Scan for the cell matching the given text and deliver its [x, y] coordinate at center. 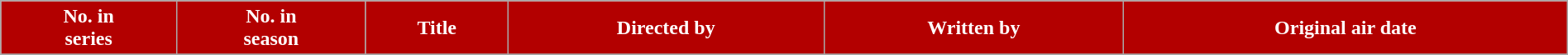
No. inseries [89, 28]
Written by [973, 28]
Original air date [1345, 28]
Directed by [666, 28]
Title [437, 28]
No. inseason [271, 28]
